Provide the (X, Y) coordinate of the cell's center where the given text is located.  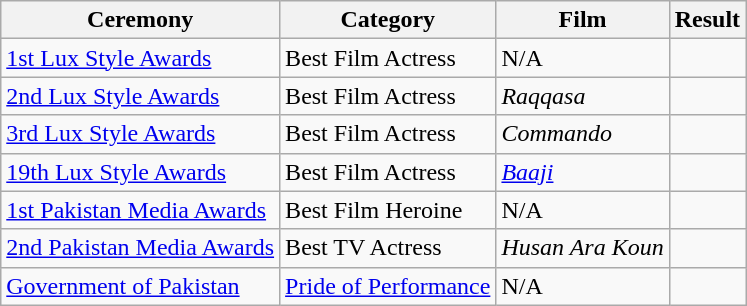
3rd Lux Style Awards (140, 134)
Commando (582, 134)
Result (707, 20)
2nd Lux Style Awards (140, 96)
Baaji (582, 172)
Category (388, 20)
1st Pakistan Media Awards (140, 210)
Raqqasa (582, 96)
Ceremony (140, 20)
Husan Ara Koun (582, 248)
Pride of Performance (388, 286)
19th Lux Style Awards (140, 172)
Best TV Actress (388, 248)
Government of Pakistan (140, 286)
2nd Pakistan Media Awards (140, 248)
Film (582, 20)
Best Film Heroine (388, 210)
1st Lux Style Awards (140, 58)
